For the text-containing cell, return its midpoint in [x, y] coordinate format. 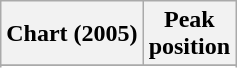
Peakposition [189, 34]
Chart (2005) [72, 34]
